Provide the (x, y) coordinate of the cell's center where the given text is located.  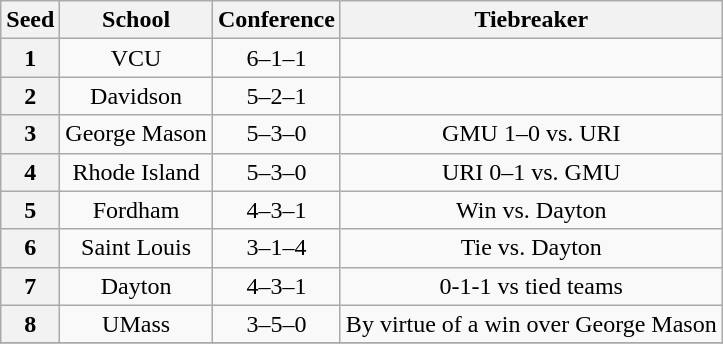
Win vs. Dayton (531, 210)
8 (30, 324)
GMU 1–0 vs. URI (531, 134)
Tiebreaker (531, 20)
6 (30, 248)
0-1-1 vs tied teams (531, 286)
Dayton (136, 286)
Fordham (136, 210)
Conference (276, 20)
Davidson (136, 96)
3 (30, 134)
VCU (136, 58)
Seed (30, 20)
School (136, 20)
Tie vs. Dayton (531, 248)
1 (30, 58)
UMass (136, 324)
Rhode Island (136, 172)
7 (30, 286)
4 (30, 172)
Saint Louis (136, 248)
URI 0–1 vs. GMU (531, 172)
3–1–4 (276, 248)
5 (30, 210)
3–5–0 (276, 324)
George Mason (136, 134)
6–1–1 (276, 58)
5–2–1 (276, 96)
2 (30, 96)
By virtue of a win over George Mason (531, 324)
